Return [X, Y] of the center of cell containing provided text 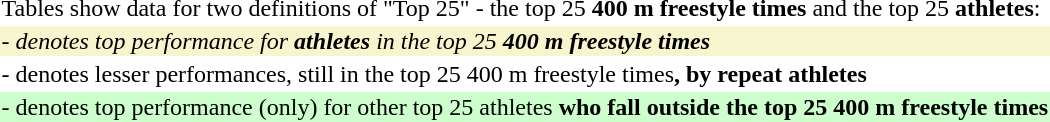
- denotes top performance (only) for other top 25 athletes who fall outside the top 25 400 m freestyle times [525, 107]
- denotes lesser performances, still in the top 25 400 m freestyle times, by repeat athletes [525, 74]
- denotes top performance for athletes in the top 25 400 m freestyle times [525, 41]
